Return the (X, Y) coordinate for the center point of the cell that contains the specified text.  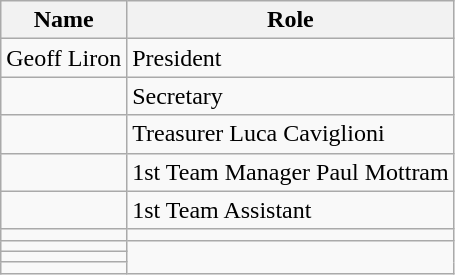
1st Team Assistant (291, 210)
President (291, 58)
Geoff Liron (64, 58)
Secretary (291, 96)
1st Team Manager Paul Mottram (291, 172)
Role (291, 20)
Name (64, 20)
Treasurer Luca Caviglioni (291, 134)
